Find where the given text appears and provide that cell's center as (X, Y) coordinate. 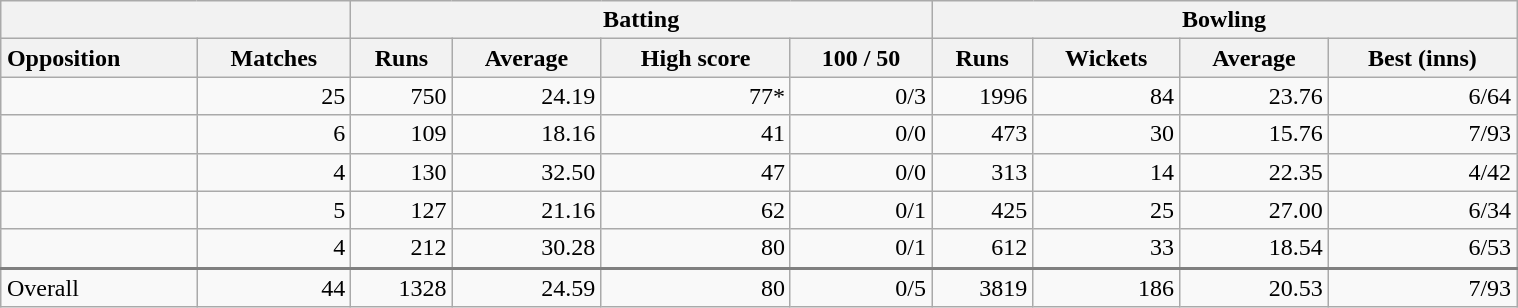
6/34 (1422, 210)
473 (982, 134)
47 (696, 172)
14 (1106, 172)
109 (402, 134)
High score (696, 58)
32.50 (526, 172)
6/53 (1422, 248)
24.19 (526, 96)
186 (1106, 288)
33 (1106, 248)
1996 (982, 96)
18.16 (526, 134)
Batting (642, 20)
0/3 (860, 96)
750 (402, 96)
84 (1106, 96)
77* (696, 96)
212 (402, 248)
5 (274, 210)
3819 (982, 288)
Opposition (99, 58)
62 (696, 210)
24.59 (526, 288)
23.76 (1254, 96)
21.16 (526, 210)
0/5 (860, 288)
15.76 (1254, 134)
100 / 50 (860, 58)
30.28 (526, 248)
612 (982, 248)
6 (274, 134)
130 (402, 172)
41 (696, 134)
30 (1106, 134)
Bowling (1224, 20)
44 (274, 288)
313 (982, 172)
Best (inns) (1422, 58)
1328 (402, 288)
6/64 (1422, 96)
127 (402, 210)
Matches (274, 58)
4/42 (1422, 172)
27.00 (1254, 210)
Wickets (1106, 58)
18.54 (1254, 248)
20.53 (1254, 288)
425 (982, 210)
Overall (99, 288)
22.35 (1254, 172)
